Capture the cell that displays the provided text and extract its [x, y] central coordinate. 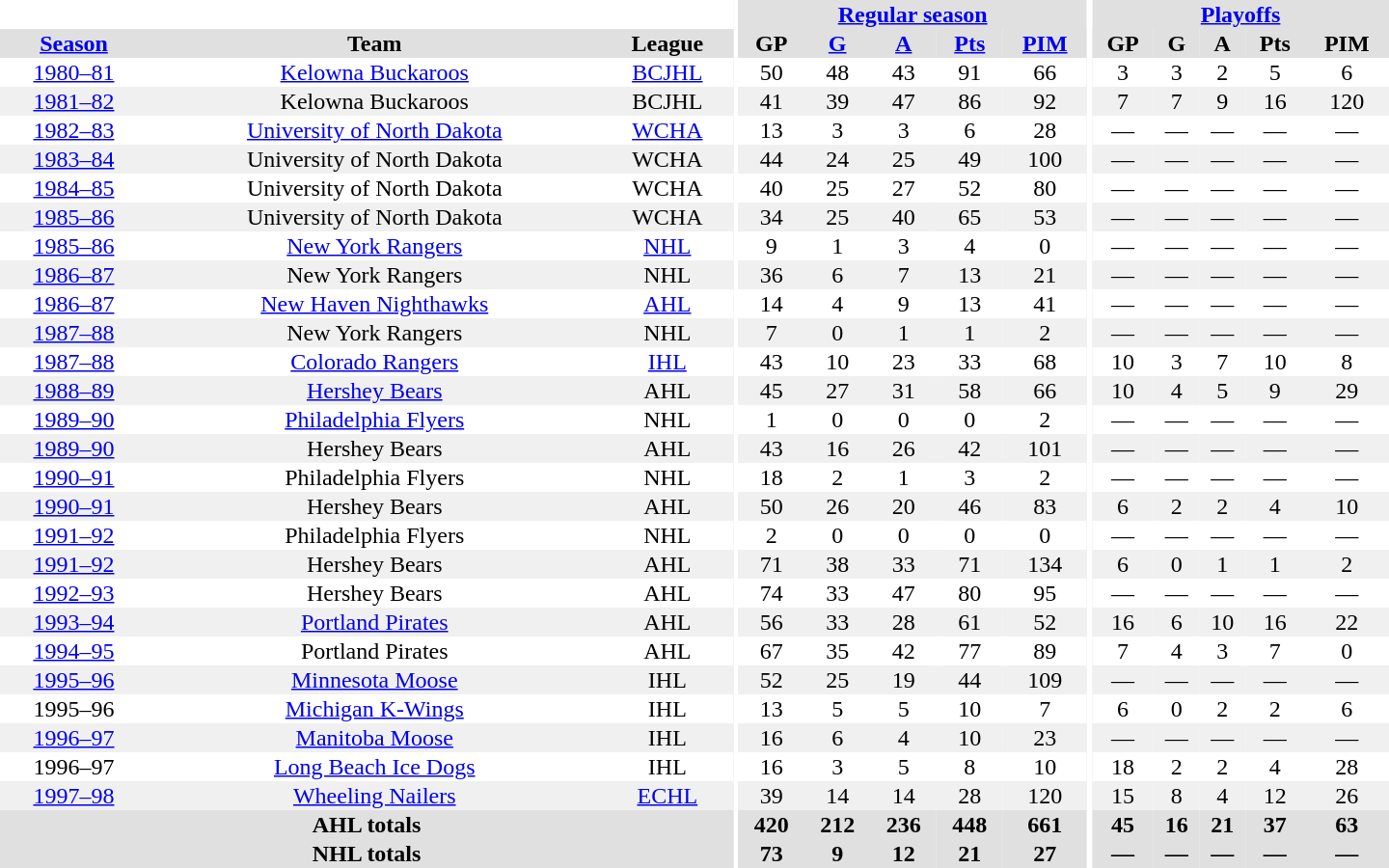
67 [772, 651]
661 [1046, 825]
83 [1046, 506]
109 [1046, 680]
61 [970, 622]
68 [1046, 362]
1984–85 [73, 188]
Colorado Rangers [374, 362]
89 [1046, 651]
1994–95 [73, 651]
Manitoba Moose [374, 738]
Long Beach Ice Dogs [374, 767]
56 [772, 622]
95 [1046, 593]
86 [970, 101]
League [667, 43]
Wheeling Nailers [374, 796]
420 [772, 825]
31 [903, 391]
22 [1347, 622]
1997–98 [73, 796]
49 [970, 159]
100 [1046, 159]
NHL totals [367, 854]
Playoffs [1240, 14]
35 [837, 651]
92 [1046, 101]
448 [970, 825]
77 [970, 651]
19 [903, 680]
Season [73, 43]
24 [837, 159]
1992–93 [73, 593]
20 [903, 506]
Minnesota Moose [374, 680]
Team [374, 43]
ECHL [667, 796]
34 [772, 217]
134 [1046, 564]
1980–81 [73, 72]
Regular season [912, 14]
1993–94 [73, 622]
New Haven Nighthawks [374, 304]
15 [1123, 796]
36 [772, 275]
58 [970, 391]
46 [970, 506]
101 [1046, 448]
1988–89 [73, 391]
53 [1046, 217]
65 [970, 217]
1981–82 [73, 101]
29 [1347, 391]
1982–83 [73, 130]
63 [1347, 825]
48 [837, 72]
236 [903, 825]
73 [772, 854]
1983–84 [73, 159]
74 [772, 593]
37 [1275, 825]
Michigan K-Wings [374, 709]
91 [970, 72]
38 [837, 564]
AHL totals [367, 825]
212 [837, 825]
